Detect which cell encompasses the target text, then output its [x, y] center coordinate. 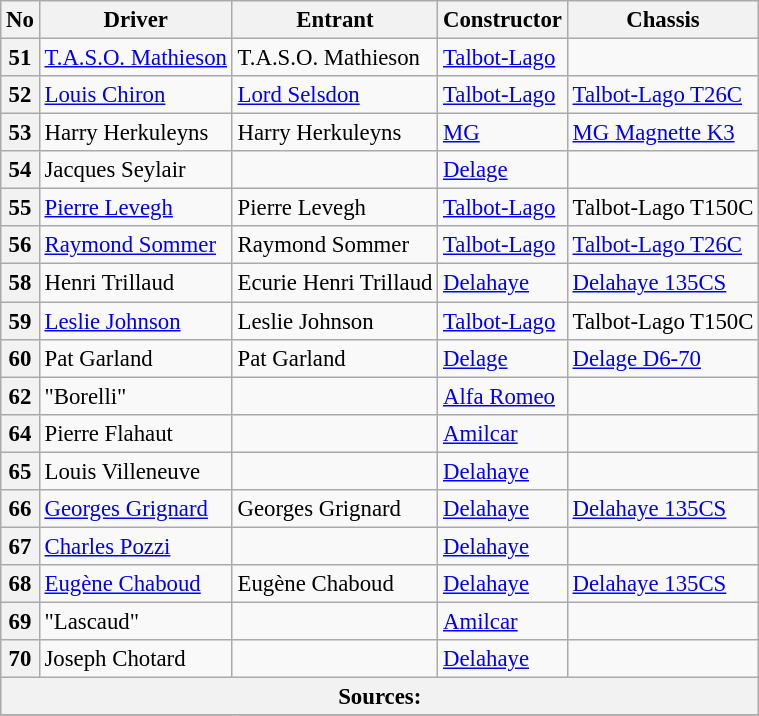
Chassis [662, 20]
53 [20, 133]
Alfa Romeo [503, 396]
Constructor [503, 20]
54 [20, 170]
Charles Pozzi [136, 546]
64 [20, 433]
62 [20, 396]
66 [20, 509]
58 [20, 283]
Louis Chiron [136, 95]
Henri Trillaud [136, 283]
Pierre Flahaut [136, 433]
Driver [136, 20]
MG [503, 133]
Jacques Seylair [136, 170]
Entrant [334, 20]
Sources: [380, 697]
69 [20, 621]
Ecurie Henri Trillaud [334, 283]
60 [20, 358]
67 [20, 546]
Louis Villeneuve [136, 471]
MG Magnette K3 [662, 133]
70 [20, 659]
"Borelli" [136, 396]
51 [20, 58]
Joseph Chotard [136, 659]
Lord Selsdon [334, 95]
59 [20, 321]
68 [20, 584]
Delage D6-70 [662, 358]
56 [20, 245]
No [20, 20]
52 [20, 95]
"Lascaud" [136, 621]
65 [20, 471]
55 [20, 208]
